Determine the [X, Y] coordinate at the center of the cell enclosing the given text.  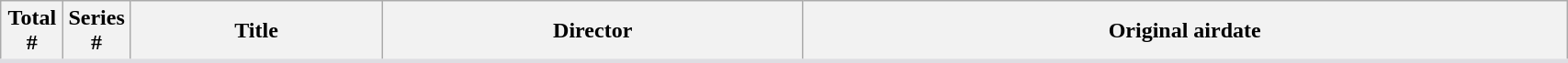
Original airdate [1185, 31]
Director [593, 31]
Title [255, 31]
Total# [32, 31]
Series# [96, 31]
